For the text-containing cell, return its midpoint in [x, y] coordinate format. 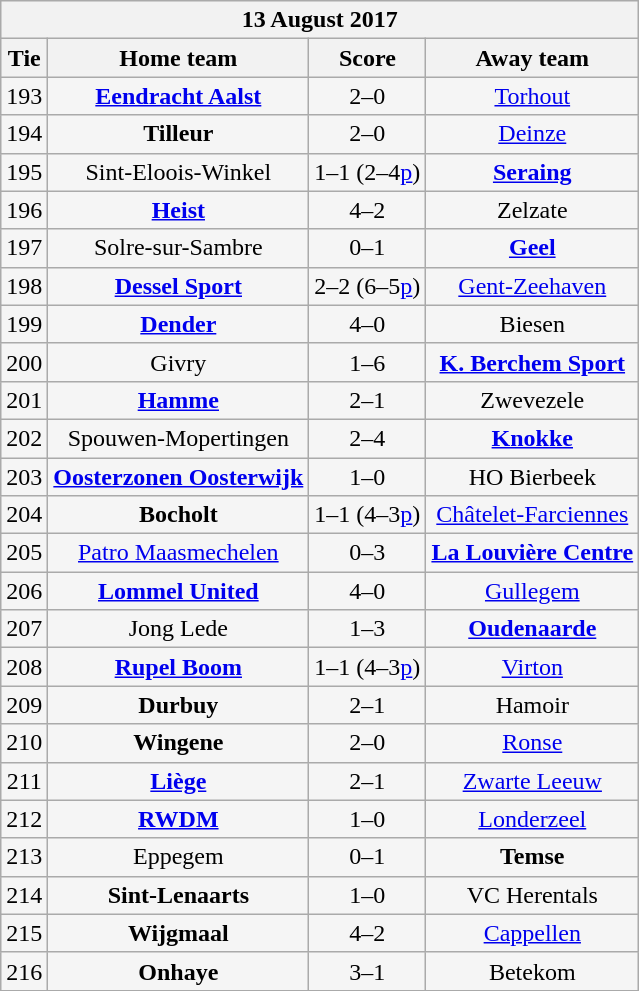
Hamme [178, 400]
2–2 (6–5p) [368, 286]
RWDM [178, 819]
Wingene [178, 743]
Heist [178, 210]
Londerzeel [532, 819]
201 [24, 400]
210 [24, 743]
1–3 [368, 629]
Home team [178, 58]
3–1 [368, 971]
Tilleur [178, 134]
Liège [178, 781]
194 [24, 134]
209 [24, 705]
2–4 [368, 438]
Ronse [532, 743]
Knokke [532, 438]
214 [24, 895]
K. Berchem Sport [532, 362]
Dender [178, 324]
Solre-sur-Sambre [178, 248]
Geel [532, 248]
199 [24, 324]
Biesen [532, 324]
Bocholt [178, 515]
205 [24, 553]
0–3 [368, 553]
203 [24, 477]
1–1 (2–4p) [368, 172]
Tie [24, 58]
La Louvière Centre [532, 553]
Patro Maasmechelen [178, 553]
Torhout [532, 96]
Onhaye [178, 971]
Châtelet-Farciennes [532, 515]
211 [24, 781]
Rupel Boom [178, 667]
Deinze [532, 134]
207 [24, 629]
216 [24, 971]
196 [24, 210]
Zwevezele [532, 400]
195 [24, 172]
Score [368, 58]
193 [24, 96]
215 [24, 933]
Sint-Lenaarts [178, 895]
Betekom [532, 971]
Temse [532, 857]
Eendracht Aalst [178, 96]
202 [24, 438]
HO Bierbeek [532, 477]
Durbuy [178, 705]
Zelzate [532, 210]
Eppegem [178, 857]
Oudenaarde [532, 629]
Spouwen-Mopertingen [178, 438]
VC Herentals [532, 895]
200 [24, 362]
Givry [178, 362]
197 [24, 248]
Sint-Eloois-Winkel [178, 172]
204 [24, 515]
Cappellen [532, 933]
Oosterzonen Oosterwijk [178, 477]
212 [24, 819]
Seraing [532, 172]
Lommel United [178, 591]
Hamoir [532, 705]
Wijgmaal [178, 933]
Zwarte Leeuw [532, 781]
213 [24, 857]
Virton [532, 667]
13 August 2017 [320, 20]
198 [24, 286]
206 [24, 591]
Gent-Zeehaven [532, 286]
208 [24, 667]
Gullegem [532, 591]
1–6 [368, 362]
Jong Lede [178, 629]
Away team [532, 58]
Dessel Sport [178, 286]
